Return the (x, y) coordinate for the center point of the cell that contains the specified text.  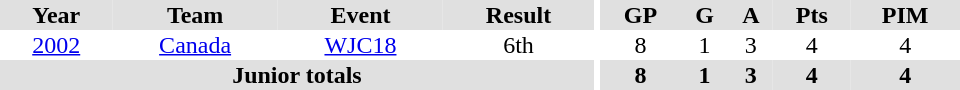
GP (640, 15)
Event (360, 15)
Team (194, 15)
A (750, 15)
Year (56, 15)
Canada (194, 45)
Junior totals (297, 75)
6th (518, 45)
G (705, 15)
Result (518, 15)
PIM (905, 15)
2002 (56, 45)
Pts (812, 15)
WJC18 (360, 45)
